Output the [x, y] coordinate of the center of the cell containing the given text.  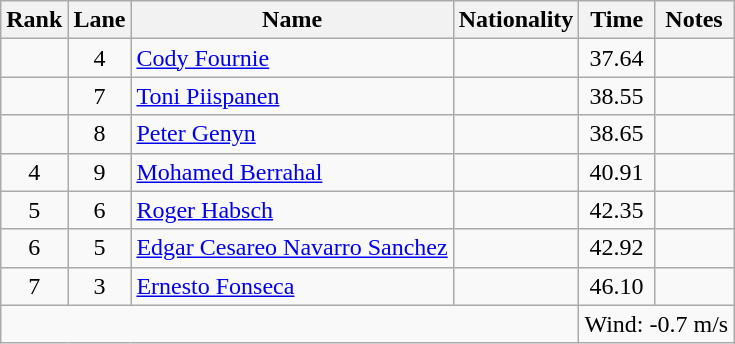
3 [100, 286]
40.91 [616, 172]
Ernesto Fonseca [292, 286]
Roger Habsch [292, 210]
Name [292, 20]
42.92 [616, 248]
Wind: -0.7 m/s [656, 324]
Rank [34, 20]
Cody Fournie [292, 58]
9 [100, 172]
Toni Piispanen [292, 96]
Time [616, 20]
46.10 [616, 286]
Notes [694, 20]
8 [100, 134]
Peter Genyn [292, 134]
37.64 [616, 58]
Mohamed Berrahal [292, 172]
Nationality [516, 20]
Edgar Cesareo Navarro Sanchez [292, 248]
Lane [100, 20]
38.55 [616, 96]
38.65 [616, 134]
42.35 [616, 210]
